Locate the cell with the specified text and output its [x, y] center coordinate. 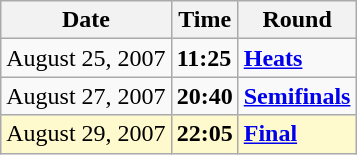
Time [204, 20]
August 25, 2007 [86, 58]
22:05 [204, 134]
20:40 [204, 96]
11:25 [204, 58]
Heats [297, 58]
Final [297, 134]
Round [297, 20]
August 29, 2007 [86, 134]
Date [86, 20]
Semifinals [297, 96]
August 27, 2007 [86, 96]
